Detect which cell encompasses the target text, then output its [x, y] center coordinate. 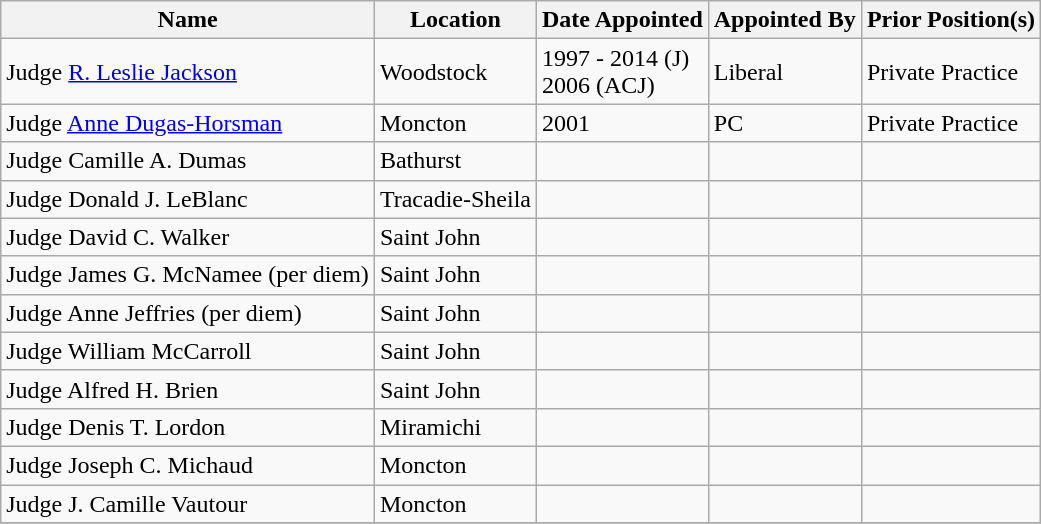
Judge William McCarroll [188, 351]
Judge Joseph C. Michaud [188, 465]
Location [455, 20]
Bathurst [455, 161]
Judge J. Camille Vautour [188, 503]
Judge Anne Dugas-Horsman [188, 123]
Judge Anne Jeffries (per diem) [188, 313]
Date Appointed [623, 20]
Judge David C. Walker [188, 237]
Miramichi [455, 427]
1997 - 2014 (J)2006 (ACJ) [623, 72]
2001 [623, 123]
Judge Camille A. Dumas [188, 161]
Liberal [784, 72]
Judge Alfred H. Brien [188, 389]
Judge R. Leslie Jackson [188, 72]
Prior Position(s) [950, 20]
Judge Donald J. LeBlanc [188, 199]
Judge Denis T. Lordon [188, 427]
Appointed By [784, 20]
Judge James G. McNamee (per diem) [188, 275]
Tracadie-Sheila [455, 199]
Woodstock [455, 72]
Name [188, 20]
PC [784, 123]
